Return [x, y] of the center of cell containing provided text 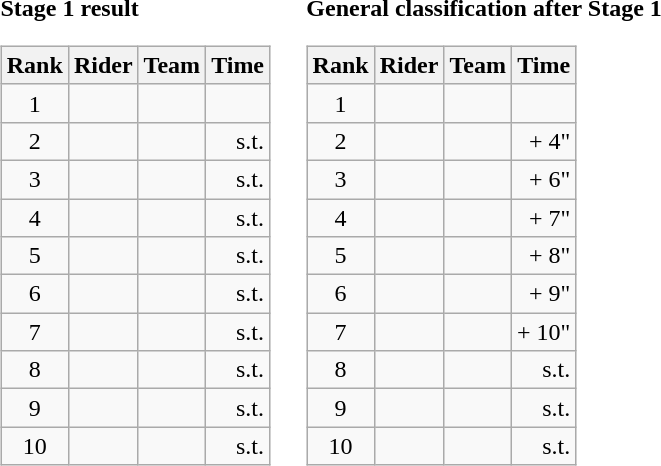
+ 8" [543, 256]
+ 6" [543, 179]
+ 4" [543, 141]
+ 10" [543, 332]
+ 9" [543, 294]
+ 7" [543, 217]
